Find where the given text appears and provide that cell's center as [X, Y] coordinate. 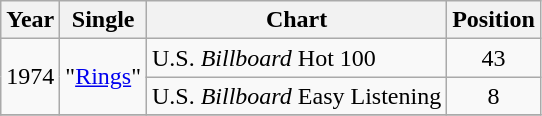
43 [494, 58]
"Rings" [104, 77]
Single [104, 20]
1974 [30, 77]
U.S. Billboard Hot 100 [296, 58]
Chart [296, 20]
Year [30, 20]
Position [494, 20]
8 [494, 96]
U.S. Billboard Easy Listening [296, 96]
